Output the [x, y] coordinate of the center of the cell containing the given text.  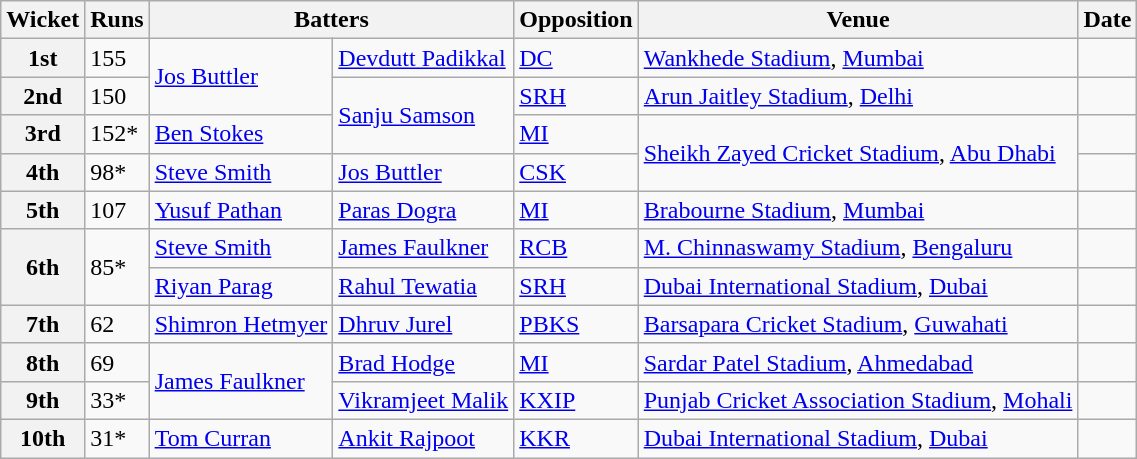
62 [117, 324]
Batters [332, 20]
Arun Jaitley Stadium, Delhi [858, 96]
4th [43, 172]
Sheikh Zayed Cricket Stadium, Abu Dhabi [858, 153]
Yusuf Pathan [241, 210]
Devdutt Padikkal [424, 58]
Sardar Patel Stadium, Ahmedabad [858, 362]
Opposition [576, 20]
31* [117, 438]
Punjab Cricket Association Stadium, Mohali [858, 400]
Date [1108, 20]
Tom Curran [241, 438]
CSK [576, 172]
Ben Stokes [241, 134]
Paras Dogra [424, 210]
Brabourne Stadium, Mumbai [858, 210]
98* [117, 172]
Runs [117, 20]
7th [43, 324]
Sanju Samson [424, 115]
33* [117, 400]
KKR [576, 438]
9th [43, 400]
DC [576, 58]
69 [117, 362]
85* [117, 267]
Rahul Tewatia [424, 286]
Wankhede Stadium, Mumbai [858, 58]
Riyan Parag [241, 286]
Dhruv Jurel [424, 324]
RCB [576, 248]
Ankit Rajpoot [424, 438]
Vikramjeet Malik [424, 400]
Brad Hodge [424, 362]
Shimron Hetmyer [241, 324]
Venue [858, 20]
Barsapara Cricket Stadium, Guwahati [858, 324]
KXIP [576, 400]
PBKS [576, 324]
1st [43, 58]
6th [43, 267]
5th [43, 210]
150 [117, 96]
152* [117, 134]
Wicket [43, 20]
M. Chinnaswamy Stadium, Bengaluru [858, 248]
3rd [43, 134]
2nd [43, 96]
107 [117, 210]
8th [43, 362]
155 [117, 58]
10th [43, 438]
